Find where the given text appears and provide that cell's center as (X, Y) coordinate. 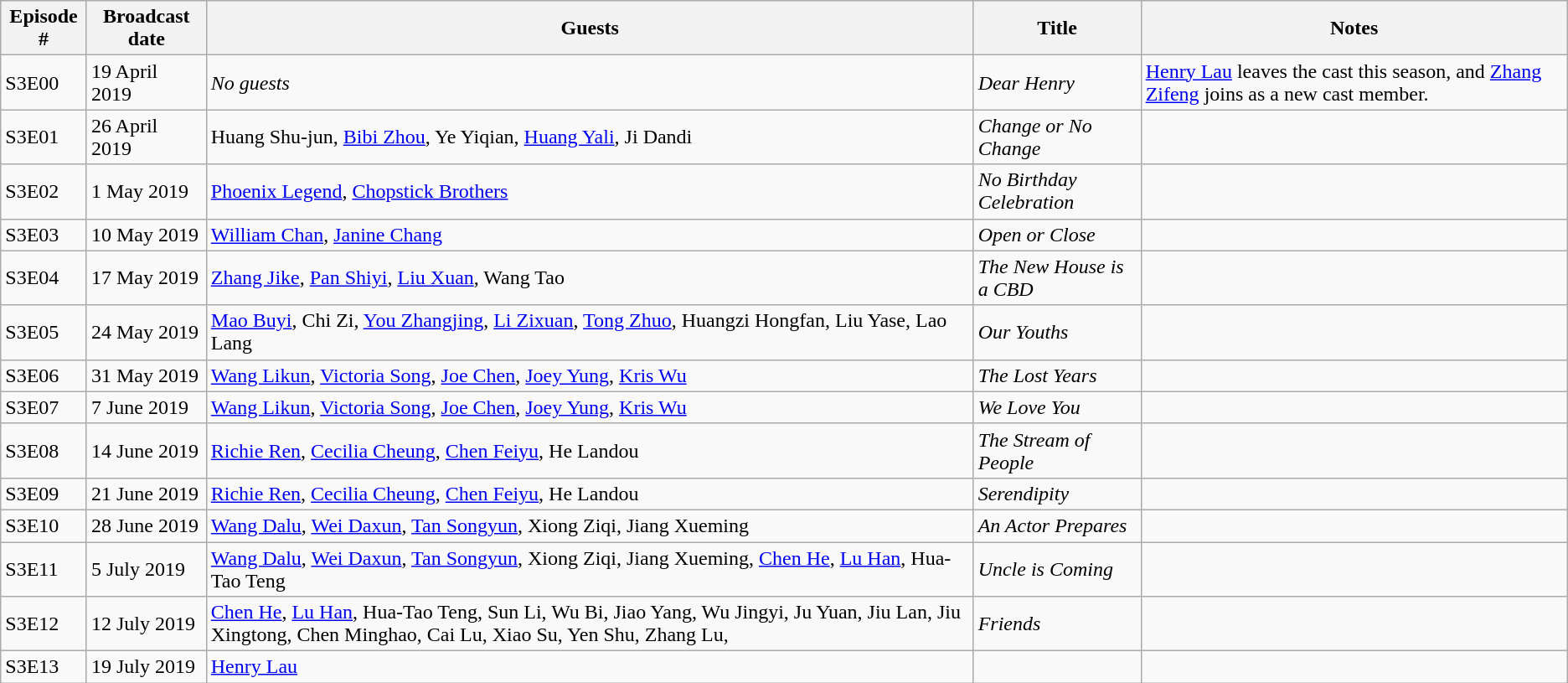
24 May 2019 (146, 332)
1 May 2019 (146, 191)
S3E11 (44, 568)
21 June 2019 (146, 494)
S3E01 (44, 137)
S3E06 (44, 375)
14 June 2019 (146, 451)
5 July 2019 (146, 568)
Mao Buyi, Chi Zi, You Zhangjing, Li Zixuan, Tong Zhuo, Huangzi Hongfan, Liu Yase, Lao Lang (590, 332)
S3E12 (44, 623)
Open or Close (1057, 235)
S3E05 (44, 332)
Broadcast date (146, 28)
The Stream of People (1057, 451)
7 June 2019 (146, 407)
Huang Shu-jun, Bibi Zhou, Ye Yiqian, Huang Yali, Ji Dandi (590, 137)
Episode # (44, 28)
William Chan, Janine Chang (590, 235)
10 May 2019 (146, 235)
No Birthday Celebration (1057, 191)
17 May 2019 (146, 278)
Henry Lau leaves the cast this season, and Zhang Zifeng joins as a new cast member. (1354, 82)
Chen He, Lu Han, Hua-Tao Teng, Sun Li, Wu Bi, Jiao Yang, Wu Jingyi, Ju Yuan, Jiu Lan, Jiu Xingtong, Chen Minghao, Cai Lu, Xiao Su, Yen Shu, Zhang Lu, (590, 623)
Friends (1057, 623)
Wang Dalu, Wei Daxun, Tan Songyun, Xiong Ziqi, Jiang Xueming (590, 525)
An Actor Prepares (1057, 525)
S3E08 (44, 451)
The New House is a CBD (1057, 278)
Dear Henry (1057, 82)
The Lost Years (1057, 375)
No guests (590, 82)
S3E00 (44, 82)
Guests (590, 28)
Henry Lau (590, 667)
S3E13 (44, 667)
S3E10 (44, 525)
Notes (1354, 28)
Change or No Change (1057, 137)
31 May 2019 (146, 375)
S3E09 (44, 494)
S3E04 (44, 278)
19 April 2019 (146, 82)
28 June 2019 (146, 525)
S3E07 (44, 407)
19 July 2019 (146, 667)
26 April 2019 (146, 137)
Wang Dalu, Wei Daxun, Tan Songyun, Xiong Ziqi, Jiang Xueming, Chen He, Lu Han, Hua-Tao Teng (590, 568)
We Love You (1057, 407)
S3E03 (44, 235)
Title (1057, 28)
Phoenix Legend, Chopstick Brothers (590, 191)
Our Youths (1057, 332)
12 July 2019 (146, 623)
Serendipity (1057, 494)
S3E02 (44, 191)
Zhang Jike, Pan Shiyi, Liu Xuan, Wang Tao (590, 278)
Uncle is Coming (1057, 568)
